Locate the cell with the specified text and output its [x, y] center coordinate. 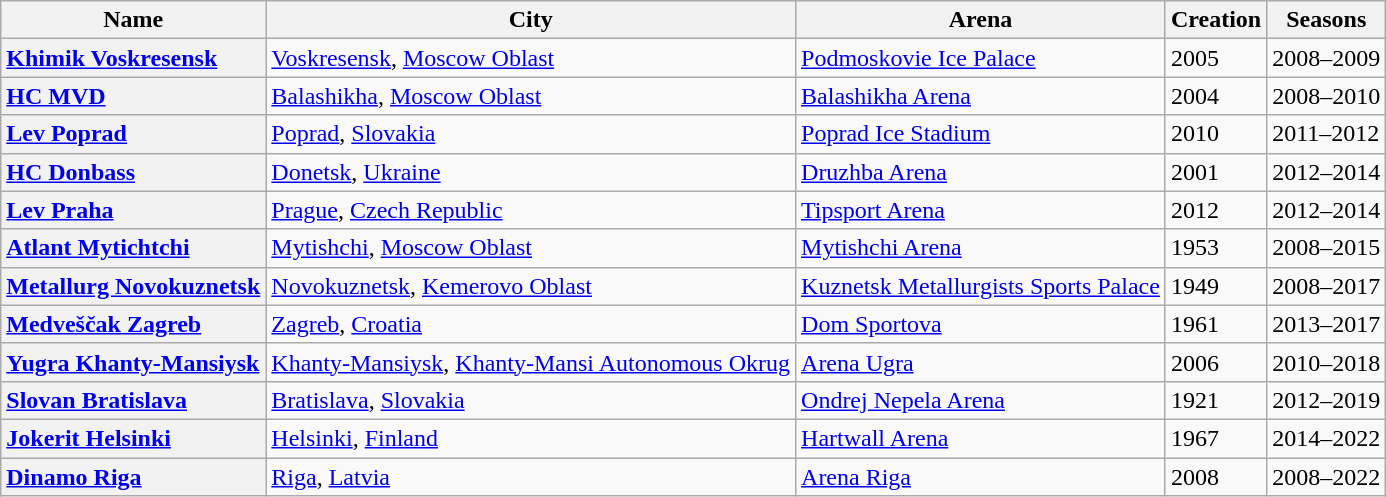
Seasons [1326, 20]
Prague, Czech Republic [531, 210]
Atlant Mytichtchi [134, 248]
2008–2010 [1326, 96]
Slovan Bratislava [134, 400]
HC MVD [134, 96]
Jokerit Helsinki [134, 438]
2008–2015 [1326, 248]
2010–2018 [1326, 362]
Creation [1216, 20]
2008–2009 [1326, 58]
2014–2022 [1326, 438]
Mytishchi Arena [981, 248]
1961 [1216, 324]
Yugra Khanty-Mansiysk [134, 362]
Balashikha, Moscow Oblast [531, 96]
Metallurg Novokuznetsk [134, 286]
2010 [1216, 134]
2013–2017 [1326, 324]
Ondrej Nepela Arena [981, 400]
1967 [1216, 438]
2008–2017 [1326, 286]
HC Donbass [134, 172]
City [531, 20]
Dom Sportova [981, 324]
Arena Ugra [981, 362]
Voskresensk, Moscow Oblast [531, 58]
Lev Praha [134, 210]
Khimik Voskresensk [134, 58]
Donetsk, Ukraine [531, 172]
1949 [1216, 286]
Novokuznetsk, Kemerovo Oblast [531, 286]
Khanty-Mansiysk, Khanty-Mansi Autonomous Okrug [531, 362]
Arena Riga [981, 477]
1953 [1216, 248]
2008–2022 [1326, 477]
Dinamo Riga [134, 477]
2012–2019 [1326, 400]
Podmoskovie Ice Palace [981, 58]
2006 [1216, 362]
Tipsport Arena [981, 210]
Poprad Ice Stadium [981, 134]
Zagreb, Croatia [531, 324]
Helsinki, Finland [531, 438]
Bratislava, Slovakia [531, 400]
2012 [1216, 210]
Balashikha Arena [981, 96]
Druzhba Arena [981, 172]
Poprad, Slovakia [531, 134]
1921 [1216, 400]
Mytishchi, Moscow Oblast [531, 248]
Medveščak Zagreb [134, 324]
Name [134, 20]
Arena [981, 20]
Riga, Latvia [531, 477]
2005 [1216, 58]
Hartwall Arena [981, 438]
2008 [1216, 477]
Kuznetsk Metallurgists Sports Palace [981, 286]
Lev Poprad [134, 134]
2001 [1216, 172]
2004 [1216, 96]
2011–2012 [1326, 134]
